Find where the given text appears and provide that cell's center as [x, y] coordinate. 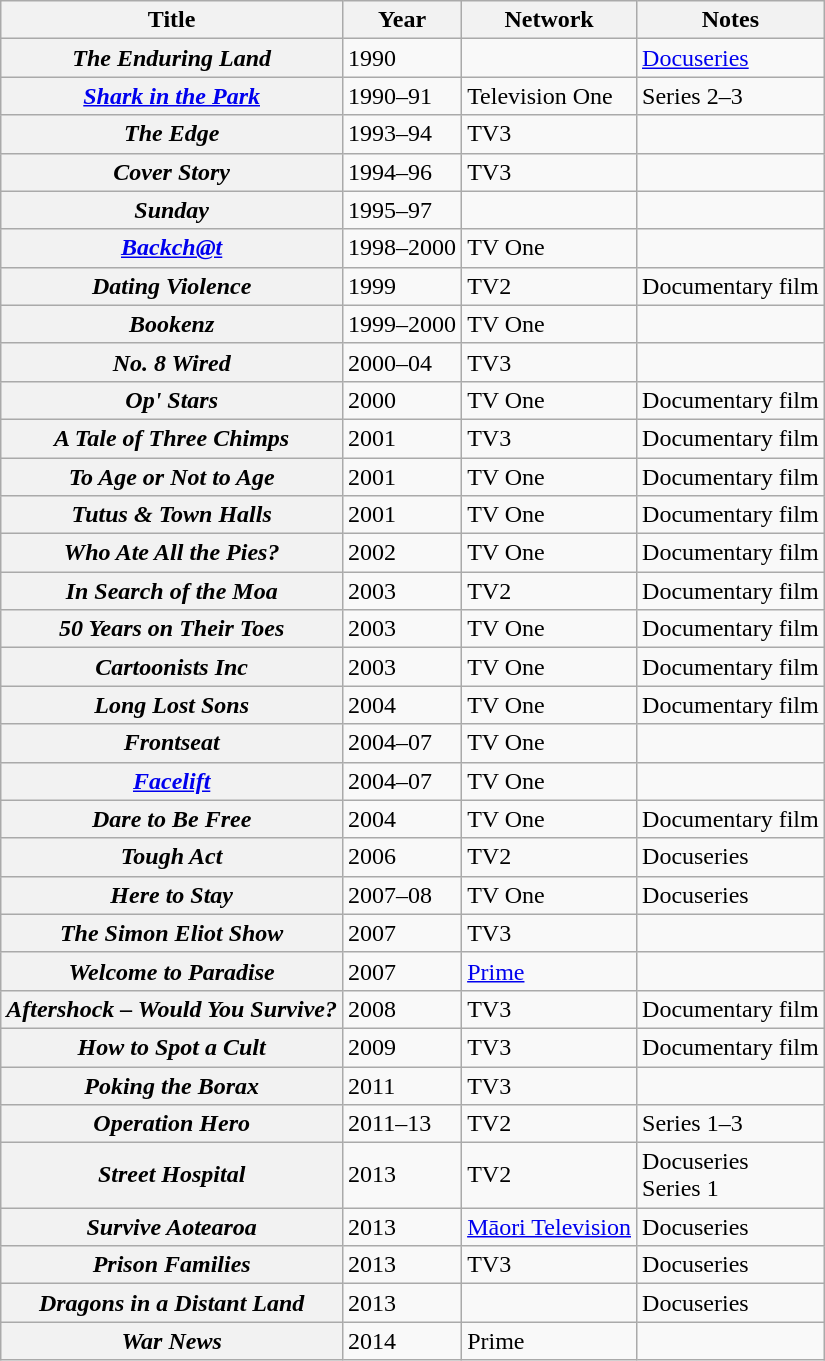
1999 [402, 286]
Street Hospital [172, 1176]
1990–91 [402, 96]
2011–13 [402, 1124]
Cover Story [172, 172]
Series 2–3 [731, 96]
No. 8 Wired [172, 362]
1999–2000 [402, 324]
Tutus & Town Halls [172, 515]
2007–08 [402, 895]
Operation Hero [172, 1124]
1993–94 [402, 134]
1990 [402, 58]
Survive Aotearoa [172, 1227]
Here to Stay [172, 895]
Prison Families [172, 1265]
2011 [402, 1085]
Shark in the Park [172, 96]
2002 [402, 553]
Op' Stars [172, 400]
How to Spot a Cult [172, 1047]
Television One [550, 96]
Network [550, 20]
1994–96 [402, 172]
Tough Act [172, 857]
Year [402, 20]
Who Ate All the Pies? [172, 553]
Long Lost Sons [172, 705]
Aftershock – Would You Survive? [172, 1009]
2000–04 [402, 362]
Dragons in a Distant Land [172, 1303]
Welcome to Paradise [172, 971]
1995–97 [402, 210]
Cartoonists Inc [172, 667]
Notes [731, 20]
The Edge [172, 134]
Frontseat [172, 743]
Māori Television [550, 1227]
Dating Violence [172, 286]
2000 [402, 400]
Sunday [172, 210]
Dare to Be Free [172, 819]
The Enduring Land [172, 58]
2009 [402, 1047]
50 Years on Their Toes [172, 629]
DocuseriesSeries 1 [731, 1176]
2006 [402, 857]
The Simon Eliot Show [172, 933]
2014 [402, 1341]
In Search of the Moa [172, 591]
1998–2000 [402, 248]
To Age or Not to Age [172, 477]
Title [172, 20]
Bookenz [172, 324]
A Tale of Three Chimps [172, 438]
Poking the Borax [172, 1085]
2008 [402, 1009]
Backch@t [172, 248]
Series 1–3 [731, 1124]
Facelift [172, 781]
War News [172, 1341]
